For the text-containing cell, return its midpoint in [X, Y] coordinate format. 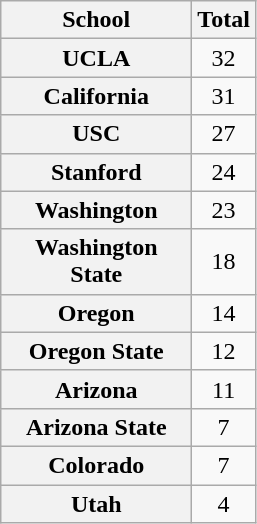
31 [224, 96]
California [96, 96]
USC [96, 134]
Arizona State [96, 427]
Stanford [96, 172]
Oregon [96, 313]
Colorado [96, 465]
11 [224, 389]
32 [224, 58]
Total [224, 20]
12 [224, 351]
24 [224, 172]
18 [224, 262]
Washington State [96, 262]
14 [224, 313]
Washington [96, 210]
23 [224, 210]
Utah [96, 503]
4 [224, 503]
School [96, 20]
27 [224, 134]
UCLA [96, 58]
Arizona [96, 389]
Oregon State [96, 351]
